Capture the cell that displays the provided text and extract its [x, y] central coordinate. 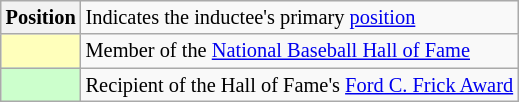
Member of the National Baseball Hall of Fame [300, 51]
Indicates the inductee's primary position [300, 17]
Recipient of the Hall of Fame's Ford C. Frick Award [300, 85]
Position [41, 17]
